Locate the cell with the specified text and output its (X, Y) center coordinate. 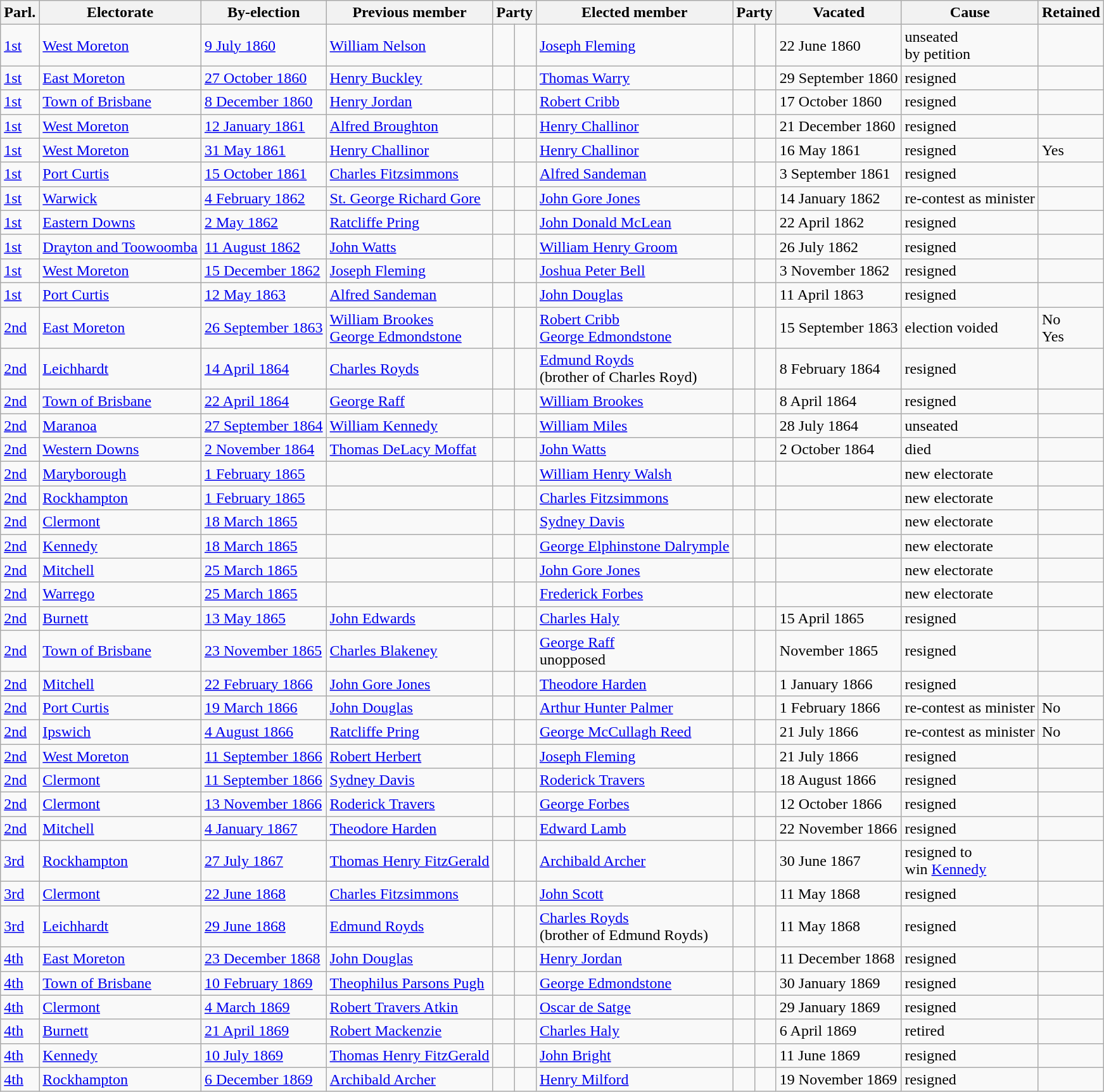
3 September 1861 (839, 174)
30 January 1869 (839, 983)
George Raff (409, 402)
Eastern Downs (120, 222)
13 May 1865 (263, 618)
8 December 1860 (263, 102)
19 November 1869 (839, 1079)
William Brookes (635, 402)
11 August 1862 (263, 246)
4 August 1866 (263, 732)
Thomas Warry (635, 78)
Vacated (839, 13)
9 July 1860 (263, 46)
15 October 1861 (263, 174)
Arthur Hunter Palmer (635, 708)
10 February 1869 (263, 983)
Robert Cribb (635, 102)
Joshua Peter Bell (635, 270)
18 August 1866 (839, 780)
George Elphinstone Dalrymple (635, 546)
Maranoa (120, 426)
St. George Richard Gore (409, 198)
23 December 1868 (263, 959)
4 March 1869 (263, 1007)
22 June 1860 (839, 46)
1 February 1866 (839, 708)
Edward Lamb (635, 829)
Warrego (120, 594)
unseated (970, 426)
unseatedby petition (970, 46)
John Bright (635, 1055)
22 April 1864 (263, 402)
Ipswich (120, 732)
22 February 1866 (263, 683)
Warwick (120, 198)
Robert Herbert (409, 756)
3 November 1862 (839, 270)
William BrookesGeorge Edmondstone (409, 327)
22 June 1868 (263, 894)
John Donald McLean (635, 222)
19 March 1866 (263, 708)
Electorate (120, 13)
8 February 1864 (839, 369)
22 November 1866 (839, 829)
Charles Royds (409, 369)
2 May 1862 (263, 222)
2 November 1864 (263, 450)
21 December 1860 (839, 126)
Robert CribbGeorge Edmondstone (635, 327)
Thomas DeLacy Moffat (409, 450)
Edmund Royds (409, 926)
George Raffunopposed (635, 651)
John Edwards (409, 618)
Frederick Forbes (635, 594)
William Miles (635, 426)
Parl. (20, 13)
23 November 1865 (263, 651)
Robert Travers Atkin (409, 1007)
died (970, 450)
2 October 1864 (839, 450)
Retained (1070, 13)
11 December 1868 (839, 959)
Theophilus Parsons Pugh (409, 983)
4 January 1867 (263, 829)
retired (970, 1031)
Western Downs (120, 450)
Charles Blakeney (409, 651)
election voided (970, 327)
George Forbes (635, 804)
Previous member (409, 13)
6 April 1869 (839, 1031)
Oscar de Satge (635, 1007)
William Kennedy (409, 426)
29 June 1868 (263, 926)
17 October 1860 (839, 102)
By-election (263, 13)
Henry Buckley (409, 78)
Maryborough (120, 474)
4 February 1862 (263, 198)
14 January 1862 (839, 198)
12 October 1866 (839, 804)
George McCullagh Reed (635, 732)
William Nelson (409, 46)
26 July 1862 (839, 246)
15 December 1862 (263, 270)
29 September 1860 (839, 78)
Robert Mackenzie (409, 1031)
8 April 1864 (839, 402)
11 June 1869 (839, 1055)
Edmund Royds(brother of Charles Royd) (635, 369)
11 April 1863 (839, 295)
Yes (1070, 150)
Henry Milford (635, 1079)
15 September 1863 (839, 327)
6 December 1869 (263, 1079)
NoYes (1070, 327)
Cause (970, 13)
27 October 1860 (263, 78)
22 April 1862 (839, 222)
27 July 1867 (263, 861)
16 May 1861 (839, 150)
13 November 1866 (263, 804)
28 July 1864 (839, 426)
George Edmondstone (635, 983)
26 September 1863 (263, 327)
Elected member (635, 13)
Drayton and Toowoomba (120, 246)
21 April 1869 (263, 1031)
31 May 1861 (263, 150)
10 July 1869 (263, 1055)
Charles Royds(brother of Edmund Royds) (635, 926)
15 April 1865 (839, 618)
27 September 1864 (263, 426)
14 April 1864 (263, 369)
1 January 1866 (839, 683)
12 January 1861 (263, 126)
William Henry Groom (635, 246)
Alfred Broughton (409, 126)
resigned towin Kennedy (970, 861)
30 June 1867 (839, 861)
William Henry Walsh (635, 474)
12 May 1863 (263, 295)
29 January 1869 (839, 1007)
November 1865 (839, 651)
John Scott (635, 894)
